Find where the given text appears and provide that cell's center as [X, Y] coordinate. 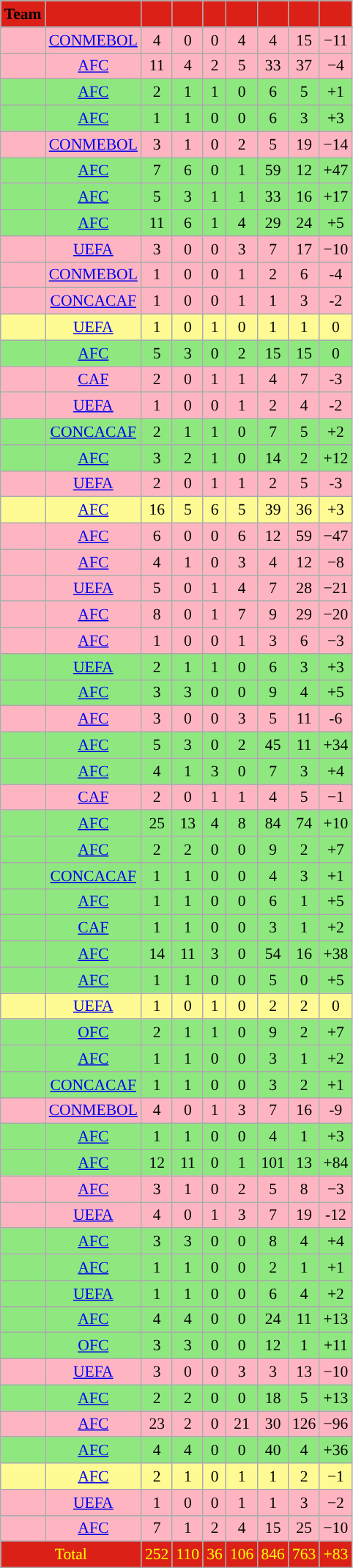
-12 [335, 1215]
39 [272, 510]
40 [272, 1451]
−11 [335, 40]
+84 [335, 1163]
−14 [335, 144]
−2 [335, 1503]
−20 [335, 615]
126 [305, 1424]
+36 [335, 1451]
Total [71, 1555]
+34 [335, 746]
252 [157, 1555]
+17 [335, 197]
54 [272, 954]
+12 [335, 458]
17 [305, 249]
-4 [335, 275]
Team [23, 14]
110 [187, 1555]
21 [242, 1424]
+47 [335, 171]
+83 [335, 1555]
30 [272, 1424]
84 [272, 824]
−96 [335, 1424]
45 [272, 746]
106 [242, 1555]
763 [305, 1555]
-6 [335, 719]
101 [272, 1163]
74 [305, 824]
+10 [335, 824]
+38 [335, 954]
23 [157, 1424]
-9 [335, 1111]
−21 [335, 589]
846 [272, 1555]
−8 [335, 562]
37 [305, 66]
−47 [335, 537]
+11 [335, 1346]
−4 [335, 66]
28 [305, 589]
18 [272, 1398]
